Detect which cell encompasses the target text, then output its (x, y) center coordinate. 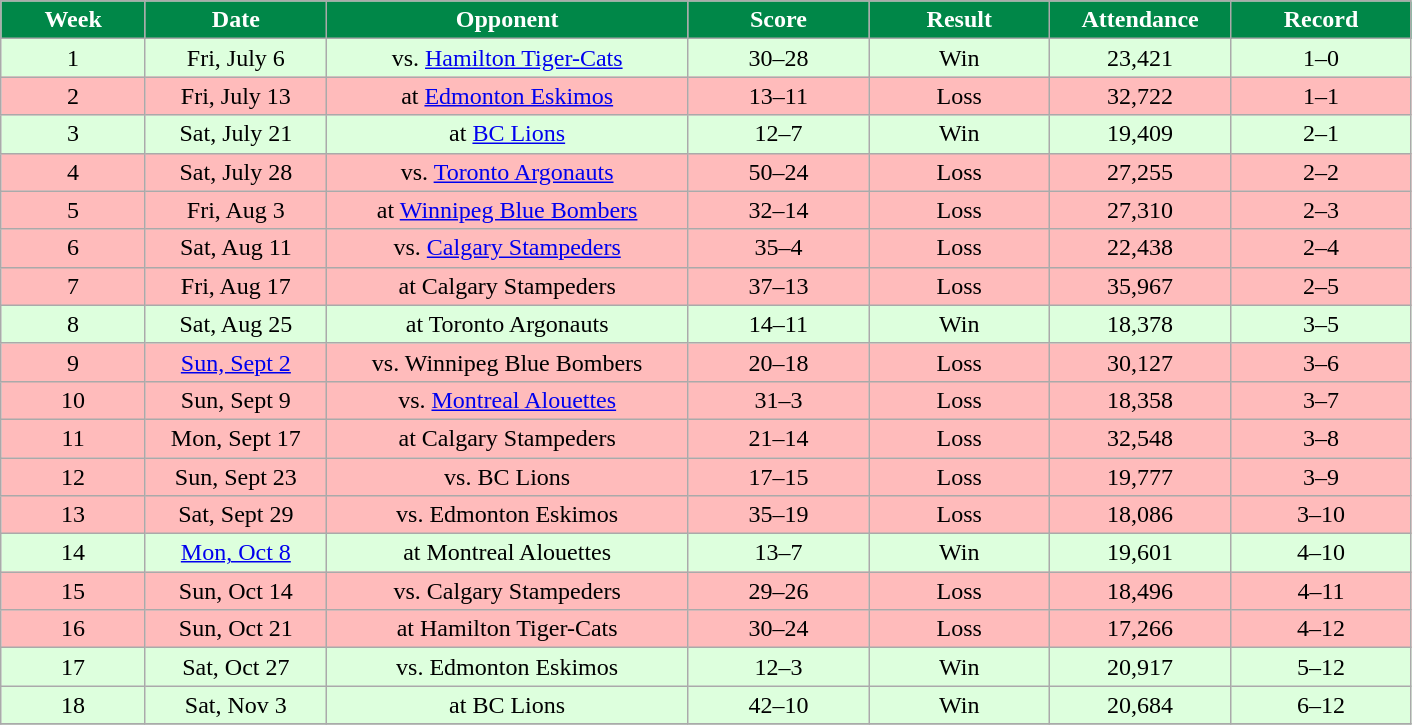
Sat, Aug 25 (236, 324)
18,086 (1140, 515)
9 (74, 362)
Fri, Aug 17 (236, 286)
32–14 (778, 210)
19,601 (1140, 553)
Opponent (507, 20)
30,127 (1140, 362)
2–3 (1322, 210)
at Hamilton Tiger-Cats (507, 629)
3–5 (1322, 324)
3–7 (1322, 400)
1–0 (1322, 58)
2–4 (1322, 248)
27,310 (1140, 210)
Sat, Sept 29 (236, 515)
1–1 (1322, 96)
vs. Toronto Argonauts (507, 172)
at Toronto Argonauts (507, 324)
27,255 (1140, 172)
Sun, Oct 14 (236, 591)
22,438 (1140, 248)
18,378 (1140, 324)
19,409 (1140, 134)
12 (74, 477)
15 (74, 591)
11 (74, 438)
at Winnipeg Blue Bombers (507, 210)
23,421 (1140, 58)
29–26 (778, 591)
Mon, Sept 17 (236, 438)
14 (74, 553)
3–9 (1322, 477)
32,722 (1140, 96)
20,684 (1140, 705)
13–11 (778, 96)
21–14 (778, 438)
12–7 (778, 134)
at Montreal Alouettes (507, 553)
Sat, July 28 (236, 172)
vs. Hamilton Tiger-Cats (507, 58)
17–15 (778, 477)
30–24 (778, 629)
18,496 (1140, 591)
18 (74, 705)
3–8 (1322, 438)
16 (74, 629)
2–5 (1322, 286)
37–13 (778, 286)
2 (74, 96)
Sun, Sept 23 (236, 477)
Mon, Oct 8 (236, 553)
Result (960, 20)
17,266 (1140, 629)
50–24 (778, 172)
3 (74, 134)
12–3 (778, 667)
35,967 (1140, 286)
5 (74, 210)
13 (74, 515)
6 (74, 248)
17 (74, 667)
Fri, July 6 (236, 58)
20–18 (778, 362)
Sun, Oct 21 (236, 629)
8 (74, 324)
Sat, Oct 27 (236, 667)
vs. BC Lions (507, 477)
4 (74, 172)
6–12 (1322, 705)
Record (1322, 20)
Score (778, 20)
3–6 (1322, 362)
Sat, Nov 3 (236, 705)
Fri, Aug 3 (236, 210)
2–2 (1322, 172)
30–28 (778, 58)
Sat, Aug 11 (236, 248)
4–12 (1322, 629)
13–7 (778, 553)
35–19 (778, 515)
3–10 (1322, 515)
1 (74, 58)
7 (74, 286)
Fri, July 13 (236, 96)
19,777 (1140, 477)
Date (236, 20)
Attendance (1140, 20)
4–10 (1322, 553)
32,548 (1140, 438)
vs. Montreal Alouettes (507, 400)
14–11 (778, 324)
Week (74, 20)
at Edmonton Eskimos (507, 96)
10 (74, 400)
31–3 (778, 400)
Sat, July 21 (236, 134)
20,917 (1140, 667)
42–10 (778, 705)
Sun, Sept 9 (236, 400)
vs. Winnipeg Blue Bombers (507, 362)
2–1 (1322, 134)
Sun, Sept 2 (236, 362)
5–12 (1322, 667)
35–4 (778, 248)
18,358 (1140, 400)
4–11 (1322, 591)
